Detect which cell encompasses the target text, then output its (X, Y) center coordinate. 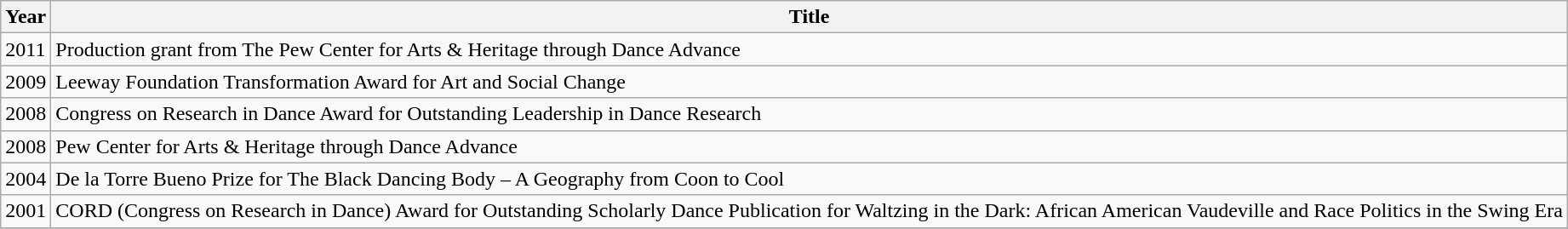
2004 (26, 179)
2011 (26, 49)
Production grant from The Pew Center for Arts & Heritage through Dance Advance (810, 49)
2001 (26, 211)
Leeway Foundation Transformation Award for Art and Social Change (810, 82)
2009 (26, 82)
Pew Center for Arts & Heritage through Dance Advance (810, 146)
De la Torre Bueno Prize for The Black Dancing Body – A Geography from Coon to Cool (810, 179)
Title (810, 17)
Year (26, 17)
Congress on Research in Dance Award for Outstanding Leadership in Dance Research (810, 114)
